Determine the (x, y) coordinate at the center of the cell enclosing the given text.  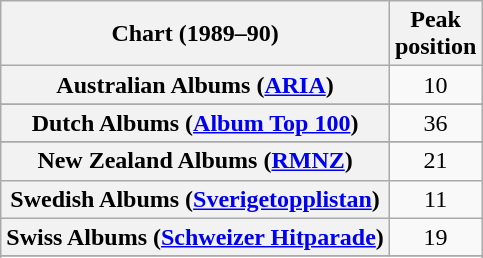
Dutch Albums (Album Top 100) (196, 123)
Australian Albums (ARIA) (196, 85)
Swedish Albums (Sverigetopplistan) (196, 199)
11 (435, 199)
10 (435, 85)
Chart (1989–90) (196, 34)
36 (435, 123)
19 (435, 237)
New Zealand Albums (RMNZ) (196, 161)
Swiss Albums (Schweizer Hitparade) (196, 237)
21 (435, 161)
Peakposition (435, 34)
